Determine the (x, y) coordinate at the center of the cell enclosing the given text.  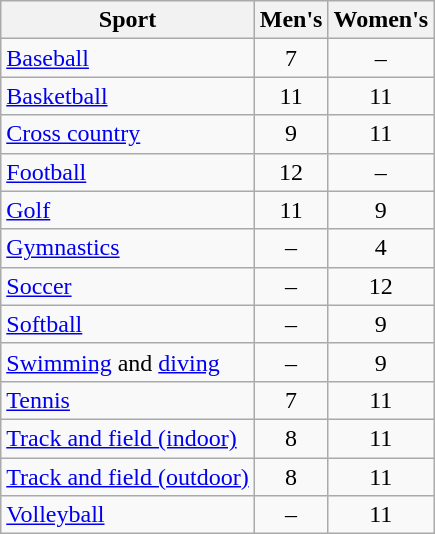
Swimming and diving (128, 362)
Baseball (128, 58)
Tennis (128, 400)
Football (128, 172)
Soccer (128, 286)
Women's (381, 20)
Softball (128, 324)
4 (381, 248)
Track and field (indoor) (128, 438)
Track and field (outdoor) (128, 477)
Basketball (128, 96)
Sport (128, 20)
Gymnastics (128, 248)
Men's (291, 20)
Golf (128, 210)
Cross country (128, 134)
Volleyball (128, 515)
